Output the (X, Y) coordinate of the center of the cell containing the given text.  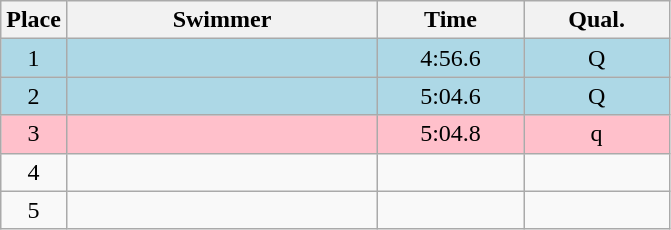
Swimmer (222, 20)
5 (34, 210)
Qual. (597, 20)
5:04.8 (451, 134)
2 (34, 96)
3 (34, 134)
Place (34, 20)
Time (451, 20)
q (597, 134)
4:56.6 (451, 58)
5:04.6 (451, 96)
1 (34, 58)
4 (34, 172)
